Determine the (x, y) coordinate at the center of the cell enclosing the given text.  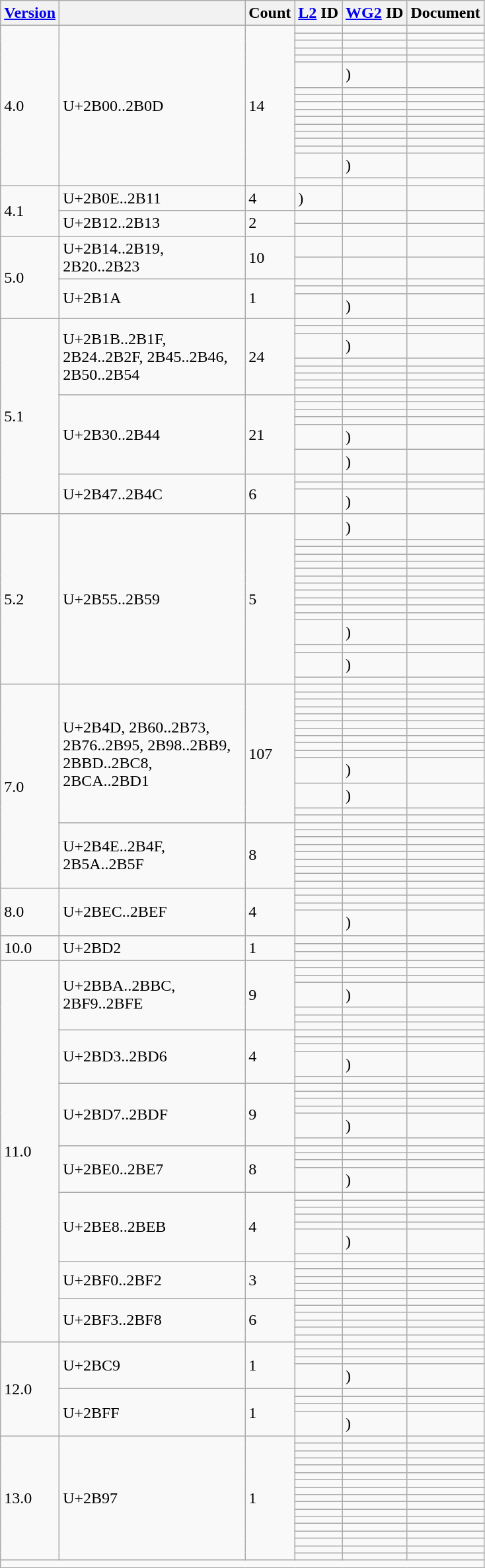
U+2BC9 (152, 1366)
2 (270, 223)
10 (270, 258)
5.1 (30, 416)
5.2 (30, 599)
24 (270, 357)
14 (270, 106)
U+2B47..2B4C (152, 494)
Count (270, 13)
3 (270, 1280)
U+2BFF (152, 1412)
U+2B0E..2B11 (152, 198)
U+2B4D, 2B60..2B73, 2B76..2B95, 2B98..2BB9, 2BBD..2BC8, 2BCA..2BD1 (152, 753)
5.0 (30, 277)
10.0 (30, 948)
U+2BF0..2BF2 (152, 1280)
U+2BE8..2BEB (152, 1227)
U+2BE0..2BE7 (152, 1169)
8.0 (30, 911)
U+2BBA..2BBC, 2BF9..2BFE (152, 995)
7.0 (30, 786)
11.0 (30, 1151)
U+2B97 (152, 1498)
4.1 (30, 211)
U+2B00..2B0D (152, 106)
L2 ID (318, 13)
U+2B14..2B19, 2B20..2B23 (152, 258)
U+2BD2 (152, 948)
107 (270, 753)
U+2B12..2B13 (152, 223)
Document (445, 13)
21 (270, 435)
13.0 (30, 1498)
U+2B1A (152, 299)
U+2B55..2B59 (152, 599)
12.0 (30, 1389)
4.0 (30, 106)
Version (30, 13)
U+2B4E..2B4F, 2B5A..2B5F (152, 855)
U+2BEC..2BEF (152, 911)
5 (270, 599)
WG2 ID (375, 13)
U+2B30..2B44 (152, 435)
U+2BF3..2BF8 (152, 1320)
U+2BD3..2BD6 (152, 1056)
U+2B1B..2B1F, 2B24..2B2F, 2B45..2B46, 2B50..2B54 (152, 357)
U+2BD7..2BDF (152, 1115)
